Pinpoint the cell where the given text exists, returning its [X, Y] midpoint coordinate. 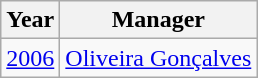
Manager [158, 20]
2006 [30, 58]
Oliveira Gonçalves [158, 58]
Year [30, 20]
